Pinpoint the cell where the given text exists, returning its (X, Y) midpoint coordinate. 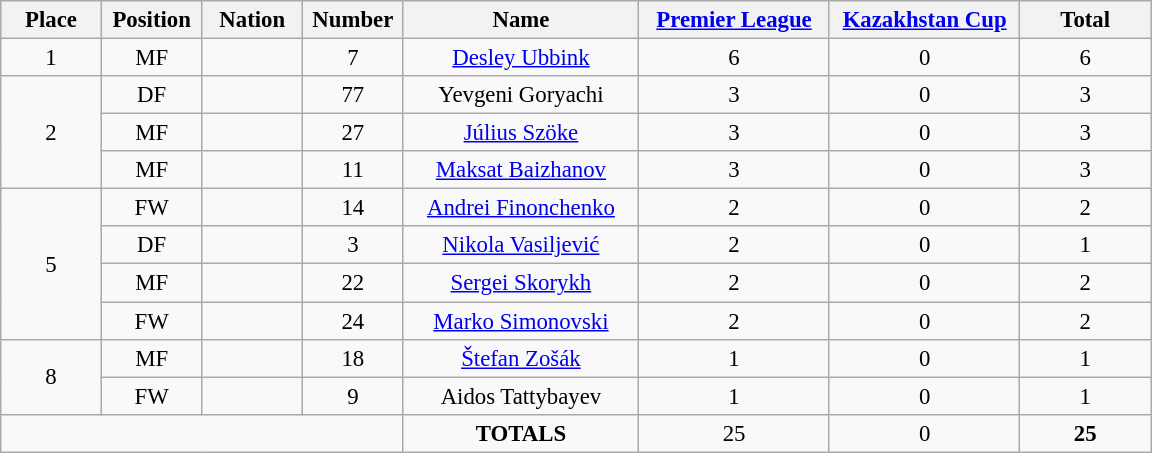
18 (354, 358)
Place (52, 20)
8 (52, 376)
Kazakhstan Cup (924, 20)
7 (354, 58)
Sergei Skorykh (521, 283)
27 (354, 133)
Andrei Finonchenko (521, 208)
5 (52, 264)
Maksat Baizhanov (521, 170)
11 (354, 170)
Yevgeni Goryachi (521, 95)
Nikola Vasiljević (521, 245)
TOTALS (521, 433)
Štefan Zošák (521, 358)
Name (521, 20)
Július Szöke (521, 133)
24 (354, 321)
Total (1086, 20)
Number (354, 20)
22 (354, 283)
9 (354, 396)
Premier League (734, 20)
77 (354, 95)
Nation (252, 20)
Desley Ubbink (521, 58)
Aidos Tattybayev (521, 396)
14 (354, 208)
Position (152, 20)
Marko Simonovski (521, 321)
